Return the (X, Y) coordinate for the center point of the cell that contains the specified text.  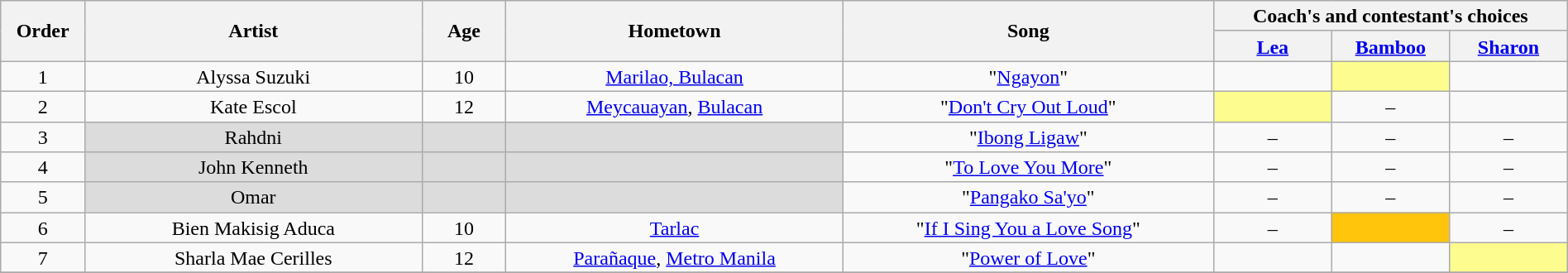
Omar (253, 197)
Coach's and contestant's choices (1390, 17)
2 (43, 106)
1 (43, 76)
Alyssa Suzuki (253, 76)
3 (43, 137)
Song (1028, 31)
"Power of Love" (1028, 258)
Rahdni (253, 137)
Bien Makisig Aduca (253, 228)
"Ngayon" (1028, 76)
Marilao, Bulacan (675, 76)
"Ibong Ligaw" (1028, 137)
Kate Escol (253, 106)
Lea (1272, 46)
5 (43, 197)
Artist (253, 31)
Hometown (675, 31)
Sharla Mae Cerilles (253, 258)
Age (464, 31)
Order (43, 31)
Tarlac (675, 228)
4 (43, 167)
"Don't Cry Out Loud" (1028, 106)
Meycauayan, Bulacan (675, 106)
Sharon (1508, 46)
John Kenneth (253, 167)
"If I Sing You a Love Song" (1028, 228)
Parañaque, Metro Manila (675, 258)
6 (43, 228)
"Pangako Sa'yo" (1028, 197)
"To Love You More" (1028, 167)
7 (43, 258)
Bamboo (1391, 46)
